Pinpoint the cell where the given text exists, returning its [X, Y] midpoint coordinate. 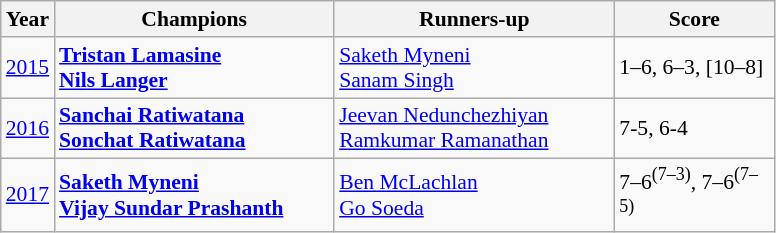
Saketh Myneni Vijay Sundar Prashanth [194, 196]
Saketh Myneni Sanam Singh [474, 68]
2017 [28, 196]
Ben McLachlan Go Soeda [474, 196]
Tristan Lamasine Nils Langer [194, 68]
Jeevan Nedunchezhiyan Ramkumar Ramanathan [474, 128]
2015 [28, 68]
1–6, 6–3, [10–8] [694, 68]
7–6(7–3), 7–6(7–5) [694, 196]
Runners-up [474, 19]
Year [28, 19]
7-5, 6-4 [694, 128]
Score [694, 19]
Champions [194, 19]
Sanchai Ratiwatana Sonchat Ratiwatana [194, 128]
2016 [28, 128]
